Capture the cell that displays the provided text and extract its [x, y] central coordinate. 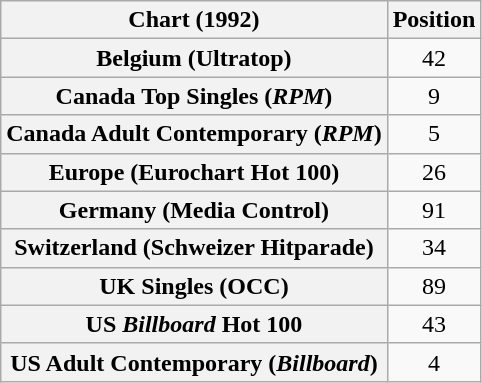
43 [434, 324]
Chart (1992) [194, 20]
Switzerland (Schweizer Hitparade) [194, 248]
91 [434, 210]
US Adult Contemporary (Billboard) [194, 362]
UK Singles (OCC) [194, 286]
4 [434, 362]
34 [434, 248]
Belgium (Ultratop) [194, 58]
Canada Adult Contemporary (RPM) [194, 134]
89 [434, 286]
US Billboard Hot 100 [194, 324]
5 [434, 134]
9 [434, 96]
Canada Top Singles (RPM) [194, 96]
Position [434, 20]
42 [434, 58]
Europe (Eurochart Hot 100) [194, 172]
26 [434, 172]
Germany (Media Control) [194, 210]
